Search for the cell housing the specified text and yield its [X, Y] center coordinate. 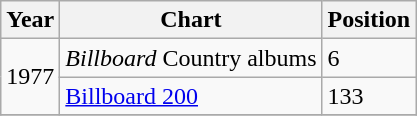
Year [30, 20]
Chart [191, 20]
Billboard Country albums [191, 58]
Billboard 200 [191, 96]
1977 [30, 77]
Position [369, 20]
133 [369, 96]
6 [369, 58]
